Pinpoint the cell where the given text exists, returning its [X, Y] midpoint coordinate. 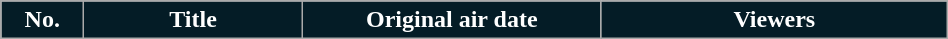
Original air date [452, 20]
Viewers [774, 20]
No. [42, 20]
Title [193, 20]
